Detect which cell encompasses the target text, then output its (X, Y) center coordinate. 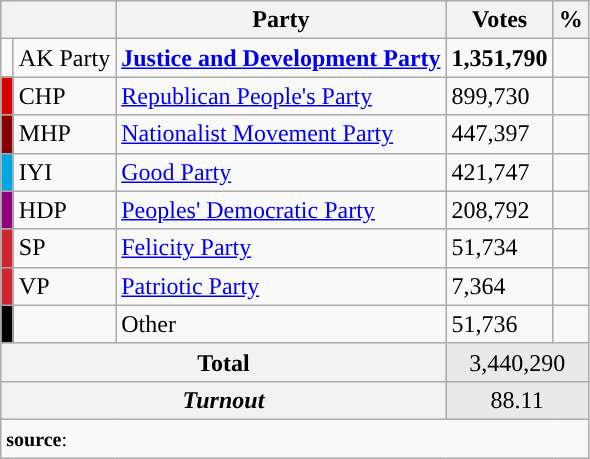
Votes (500, 20)
IYI (64, 172)
Peoples' Democratic Party (281, 210)
3,440,290 (517, 362)
VP (64, 286)
1,351,790 (500, 58)
Total (224, 362)
Good Party (281, 172)
Justice and Development Party (281, 58)
51,736 (500, 324)
Felicity Party (281, 248)
SP (64, 248)
7,364 (500, 286)
899,730 (500, 96)
HDP (64, 210)
88.11 (517, 400)
208,792 (500, 210)
AK Party (64, 58)
51,734 (500, 248)
Nationalist Movement Party (281, 134)
source: (294, 438)
Other (281, 324)
447,397 (500, 134)
421,747 (500, 172)
% (570, 20)
MHP (64, 134)
Party (281, 20)
Turnout (224, 400)
Republican People's Party (281, 96)
CHP (64, 96)
Patriotic Party (281, 286)
